From the cell containing the given text, extract its center point as [X, Y] coordinate. 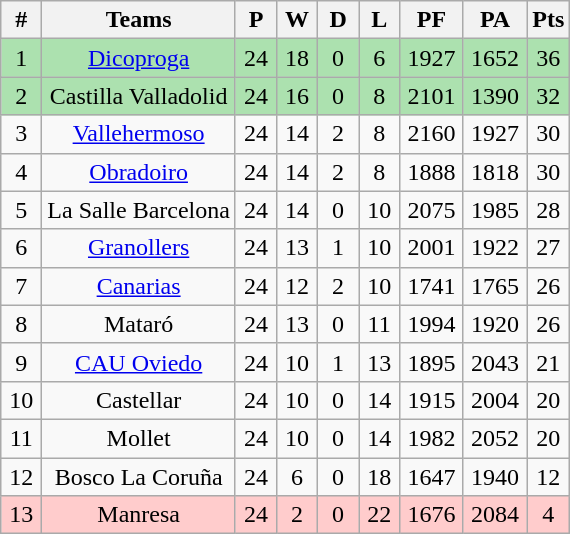
P [256, 20]
Manresa [139, 515]
W [298, 20]
1920 [495, 324]
L [380, 20]
Mollet [139, 438]
1390 [495, 96]
5 [22, 210]
7 [22, 286]
9 [22, 362]
22 [380, 515]
Granollers [139, 248]
1985 [495, 210]
Castellar [139, 400]
3 [22, 134]
1982 [432, 438]
CAU Oviedo [139, 362]
Canarias [139, 286]
1647 [432, 477]
2101 [432, 96]
2075 [432, 210]
D [338, 20]
Teams [139, 20]
Mataró [139, 324]
2043 [495, 362]
Obradoiro [139, 172]
1676 [432, 515]
1765 [495, 286]
2001 [432, 248]
PF [432, 20]
21 [548, 362]
1922 [495, 248]
# [22, 20]
28 [548, 210]
1818 [495, 172]
2004 [495, 400]
1888 [432, 172]
2052 [495, 438]
Pts [548, 20]
2084 [495, 515]
Castilla Valladolid [139, 96]
Vallehermoso [139, 134]
36 [548, 58]
La Salle Barcelona [139, 210]
1741 [432, 286]
32 [548, 96]
27 [548, 248]
1895 [432, 362]
1652 [495, 58]
Dicoproga [139, 58]
1940 [495, 477]
2160 [432, 134]
Bosco La Coruña [139, 477]
16 [298, 96]
1994 [432, 324]
PA [495, 20]
1915 [432, 400]
